For the text-containing cell, return its midpoint in [X, Y] coordinate format. 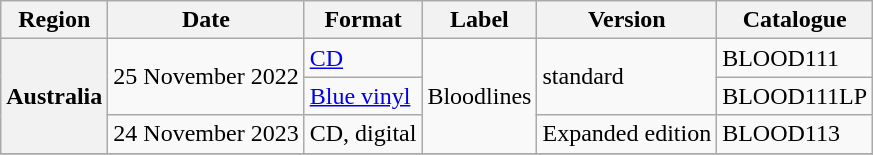
Blue vinyl [363, 96]
Date [206, 20]
CD, digital [363, 134]
standard [627, 77]
BLOOD113 [795, 134]
Version [627, 20]
Expanded edition [627, 134]
Region [54, 20]
25 November 2022 [206, 77]
Label [480, 20]
CD [363, 58]
Bloodlines [480, 96]
Australia [54, 96]
Format [363, 20]
Catalogue [795, 20]
BLOOD111 [795, 58]
24 November 2023 [206, 134]
BLOOD111LP [795, 96]
